Capture the cell that displays the provided text and extract its (x, y) central coordinate. 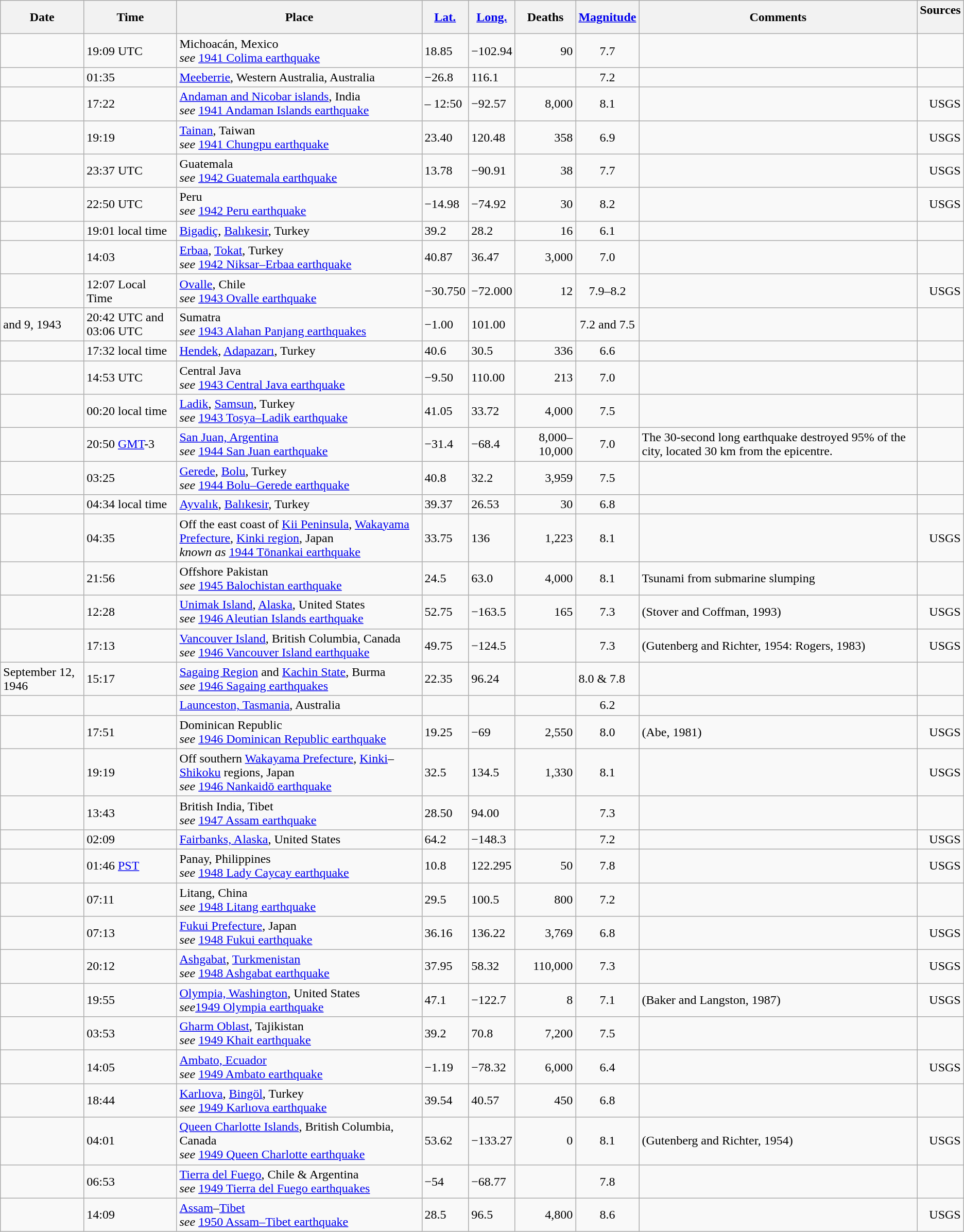
19:09 UTC (130, 50)
52.75 (445, 612)
20:12 (130, 967)
−68.4 (492, 445)
17:22 (130, 104)
64.2 (445, 839)
−124.5 (492, 646)
(Gutenberg and Richter, 1954: Rogers, 1983) (778, 646)
10.8 (445, 866)
19:01 local time (130, 231)
Vancouver Island, British Columbia, Canadasee 1946 Vancouver Island earthquake (299, 646)
Magnitude (608, 18)
Tsunami from submarine slumping (778, 579)
Queen Charlotte Islands, British Columbia, Canada see 1949 Queen Charlotte earthquake (299, 1141)
Ambato, Ecuadorsee 1949 Ambato earthquake (299, 1067)
−74.92 (492, 204)
8 (545, 1000)
00:20 local time (130, 411)
101.00 (492, 324)
17:32 local time (130, 351)
01:35 (130, 77)
Offshore Pakistansee 1945 Balochistan earthquake (299, 579)
−30.750 (445, 290)
36.16 (445, 933)
3,959 (545, 478)
28.5 (445, 1215)
04:34 local time (130, 505)
Fairbanks, Alaska, United States (299, 839)
2,550 (545, 732)
3,769 (545, 933)
800 (545, 899)
−102.94 (492, 50)
Meeberrie, Western Australia, Australia (299, 77)
14:05 (130, 1067)
−163.5 (492, 612)
Gerede, Bolu, Turkey see 1944 Bolu–Gerede earthquake (299, 478)
(Baker and Langston, 1987) (778, 1000)
8,000 (545, 104)
110.00 (492, 377)
96.24 (492, 679)
110,000 (545, 967)
Place (299, 18)
22:50 UTC (130, 204)
−122.7 (492, 1000)
40.6 (445, 351)
8,000–10,000 (545, 445)
12:07 Local Time (130, 290)
01:46 PST (130, 866)
12:28 (130, 612)
07:11 (130, 899)
32.2 (492, 478)
23:37 UTC (130, 171)
(Abe, 1981) (778, 732)
6.6 (608, 351)
Ladik, Samsun, Turkey see 1943 Tosya–Ladik earthquake (299, 411)
−90.91 (492, 171)
Comments (778, 18)
Date (42, 18)
8.0 & 7.8 (608, 679)
Olympia, Washington, United Statessee1949 Olympia earthquake (299, 1000)
Unimak Island, Alaska, United States see 1946 Aleutian Islands earthquake (299, 612)
Michoacán, Mexicosee 1941 Colima earthquake (299, 50)
17:51 (130, 732)
30.5 (492, 351)
Dominican Republicsee 1946 Dominican Republic earthquake (299, 732)
18:44 (130, 1101)
−31.4 (445, 445)
6,000 (545, 1067)
20:42 UTC and 03:06 UTC (130, 324)
23.40 (445, 137)
4,800 (545, 1215)
and 9, 1943 (42, 324)
165 (545, 612)
Sumatra see 1943 Alahan Panjang earthquakes (299, 324)
6.4 (608, 1067)
12 (545, 290)
Off southern Wakayama Prefecture, Kinki–Shikoku regions, Japansee 1946 Nankaidō earthquake (299, 772)
Karlıova, Bingöl, Turkey see 1949 Karlıova earthquake (299, 1101)
21:56 (130, 579)
40.57 (492, 1101)
−92.57 (492, 104)
134.5 (492, 772)
14:03 (130, 257)
−78.32 (492, 1067)
19:55 (130, 1000)
04:35 (130, 538)
Panay, Philippinessee 1948 Lady Caycay earthquake (299, 866)
Launceston, Tasmania, Australia (299, 705)
San Juan, Argentina see 1944 San Juan earthquake (299, 445)
450 (545, 1101)
September 12, 1946 (42, 679)
Lat. (445, 18)
14:09 (130, 1215)
96.5 (492, 1215)
40.8 (445, 478)
63.0 (492, 579)
16 (545, 231)
36.47 (492, 257)
19.25 (445, 732)
Peru see 1942 Peru earthquake (299, 204)
Off the east coast of Kii Peninsula, Wakayama Prefecture, Kinki region, Japanknown as 1944 Tōnankai earthquake (299, 538)
Ayvalık, Balıkesir, Turkey (299, 505)
Assam–Tibet see 1950 Assam–Tibet earthquake (299, 1215)
06:53 (130, 1181)
1,223 (545, 538)
17:13 (130, 646)
−68.77 (492, 1181)
116.1 (492, 77)
136.22 (492, 933)
−72.000 (492, 290)
8.2 (608, 204)
Andaman and Nicobar islands, Indiasee 1941 Andaman Islands earthquake (299, 104)
The 30-second long earthquake destroyed 95% of the city, located 30 km from the epicentre. (778, 445)
22.35 (445, 679)
Fukui Prefecture, Japansee 1948 Fukui earthquake (299, 933)
Gharm Oblast, Tajikistansee 1949 Khait earthquake (299, 1034)
04:01 (130, 1141)
41.05 (445, 411)
−1.00 (445, 324)
13:43 (130, 812)
37.95 (445, 967)
33.75 (445, 538)
33.72 (492, 411)
02:09 (130, 839)
7,200 (545, 1034)
03:25 (130, 478)
336 (545, 351)
53.62 (445, 1141)
Guatemala see 1942 Guatemala earthquake (299, 171)
136 (492, 538)
British India, Tibetsee 1947 Assam earthquake (299, 812)
Time (130, 18)
03:53 (130, 1034)
58.32 (492, 967)
47.1 (445, 1000)
3,000 (545, 257)
39.37 (445, 505)
7.2 and 7.5 (608, 324)
Bigadiç, Balıkesir, Turkey (299, 231)
Ashgabat, Turkmenistansee 1948 Ashgabat earthquake (299, 967)
6.1 (608, 231)
−69 (492, 732)
38 (545, 171)
358 (545, 137)
122.295 (492, 866)
50 (545, 866)
– 12:50 (445, 104)
7.9–8.2 (608, 290)
6.2 (608, 705)
Long. (492, 18)
−54 (445, 1181)
Ovalle, Chile see 1943 Ovalle earthquake (299, 290)
−133.27 (492, 1141)
1,330 (545, 772)
Sagaing Region and Kachin State, Burmasee 1946 Sagaing earthquakes (299, 679)
94.00 (492, 812)
18.85 (445, 50)
32.5 (445, 772)
39.54 (445, 1101)
Tainan, Taiwansee 1941 Chungpu earthquake (299, 137)
120.48 (492, 137)
0 (545, 1141)
70.8 (492, 1034)
29.5 (445, 899)
Litang, Chinasee 1948 Litang earthquake (299, 899)
(Stover and Coffman, 1993) (778, 612)
28.50 (445, 812)
13.78 (445, 171)
20:50 GMT-3 (130, 445)
07:13 (130, 933)
−1.19 (445, 1067)
Central Java see 1943 Central Java earthquake (299, 377)
Hendek, Adapazarı, Turkey (299, 351)
Deaths (545, 18)
Erbaa, Tokat, Turkey see 1942 Niksar–Erbaa earthquake (299, 257)
213 (545, 377)
14:53 UTC (130, 377)
−148.3 (492, 839)
26.53 (492, 505)
−9.50 (445, 377)
7.1 (608, 1000)
(Gutenberg and Richter, 1954) (778, 1141)
−14.98 (445, 204)
6.9 (608, 137)
8.6 (608, 1215)
24.5 (445, 579)
90 (545, 50)
28.2 (492, 231)
Sources (940, 18)
40.87 (445, 257)
−26.8 (445, 77)
100.5 (492, 899)
49.75 (445, 646)
8.0 (608, 732)
Tierra del Fuego, Chile & Argentinasee 1949 Tierra del Fuego earthquakes (299, 1181)
15:17 (130, 679)
